Provide the (x, y) coordinate of the cell's center where the given text is located.  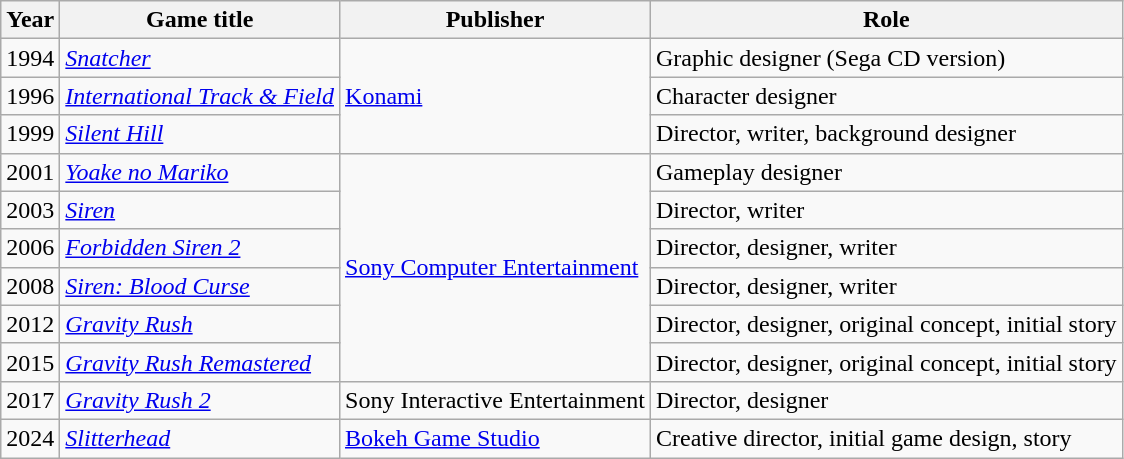
2024 (30, 438)
1996 (30, 96)
Gravity Rush 2 (200, 400)
2001 (30, 172)
Siren (200, 210)
2003 (30, 210)
Bokeh Game Studio (496, 438)
2015 (30, 362)
Slitterhead (200, 438)
1999 (30, 134)
Director, designer (886, 400)
Gravity Rush (200, 324)
Creative director, initial game design, story (886, 438)
Game title (200, 20)
Director, writer (886, 210)
Gravity Rush Remastered (200, 362)
2012 (30, 324)
2006 (30, 248)
Yoake no Mariko (200, 172)
Konami (496, 96)
Role (886, 20)
International Track & Field (200, 96)
Character designer (886, 96)
2017 (30, 400)
2008 (30, 286)
Graphic designer (Sega CD version) (886, 58)
Director, writer, background designer (886, 134)
Sony Interactive Entertainment (496, 400)
Gameplay designer (886, 172)
Forbidden Siren 2 (200, 248)
Snatcher (200, 58)
Year (30, 20)
1994 (30, 58)
Publisher (496, 20)
Siren: Blood Curse (200, 286)
Sony Computer Entertainment (496, 267)
Silent Hill (200, 134)
